From the cell containing the given text, extract its center point as (x, y) coordinate. 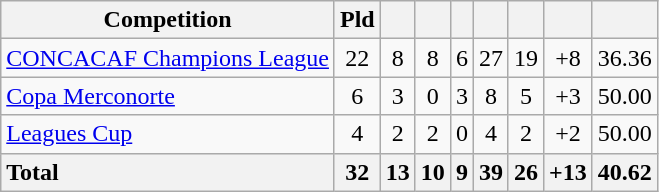
9 (462, 172)
27 (490, 58)
Pld (357, 20)
26 (526, 172)
5 (526, 96)
13 (398, 172)
19 (526, 58)
+13 (568, 172)
40.62 (624, 172)
Copa Merconorte (168, 96)
CONCACAF Champions League (168, 58)
32 (357, 172)
+8 (568, 58)
22 (357, 58)
+3 (568, 96)
+2 (568, 134)
Total (168, 172)
10 (432, 172)
39 (490, 172)
Competition (168, 20)
36.36 (624, 58)
Leagues Cup (168, 134)
